From the cell containing the given text, extract its center point as (x, y) coordinate. 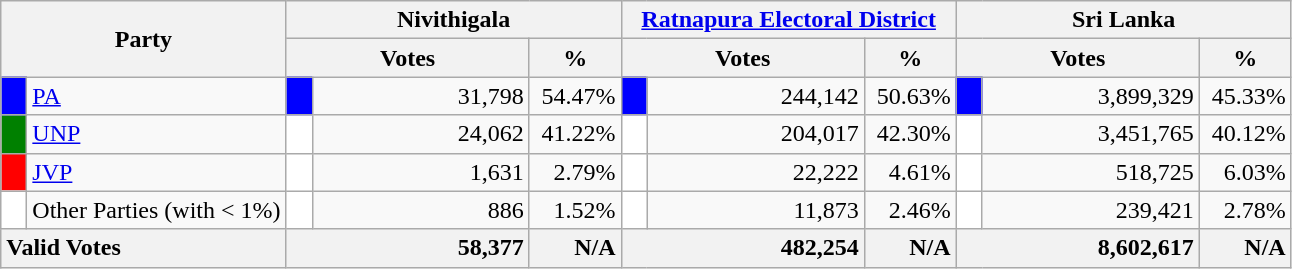
40.12% (1245, 134)
Valid Votes (144, 248)
2.79% (575, 172)
Ratnapura Electoral District (788, 20)
1.52% (575, 210)
31,798 (420, 96)
22,222 (756, 172)
239,421 (1090, 210)
Party (144, 39)
244,142 (756, 96)
2.78% (1245, 210)
2.46% (910, 210)
45.33% (1245, 96)
Nivithigala (454, 20)
Other Parties (with < 1%) (156, 210)
482,254 (742, 248)
4.61% (910, 172)
41.22% (575, 134)
42.30% (910, 134)
50.63% (910, 96)
6.03% (1245, 172)
1,631 (420, 172)
54.47% (575, 96)
11,873 (756, 210)
58,377 (408, 248)
886 (420, 210)
204,017 (756, 134)
24,062 (420, 134)
PA (156, 96)
Sri Lanka (1124, 20)
3,899,329 (1090, 96)
JVP (156, 172)
UNP (156, 134)
518,725 (1090, 172)
3,451,765 (1090, 134)
8,602,617 (1078, 248)
